Find where the given text appears and provide that cell's center as (X, Y) coordinate. 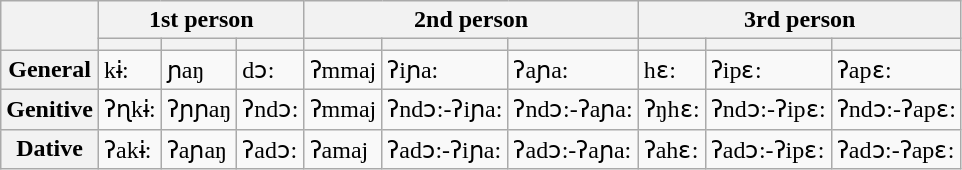
ʔiɲa: (445, 70)
General (50, 70)
ʔahɛ: (672, 149)
ɲaŋ (199, 70)
ʔakɨ: (130, 149)
ʔadɔ:-ʔiɲa: (445, 149)
Genitive (50, 109)
3rd person (800, 20)
2nd person (471, 20)
hɛ: (672, 70)
ʔɲɲaŋ (199, 109)
ʔamaj (343, 149)
ʔɳkɨ: (130, 109)
ʔndɔ: (270, 109)
ʔaɲa: (573, 70)
ʔadɔ:-ʔapɛ: (896, 149)
ʔndɔ:-ʔaɲa: (573, 109)
1st person (201, 20)
ʔadɔ:-ʔipɛ: (768, 149)
ʔŋhɛ: (672, 109)
ʔndɔ:-ʔipɛ: (768, 109)
ʔndɔ:-ʔapɛ: (896, 109)
dɔ: (270, 70)
ʔipɛ: (768, 70)
ʔaɲaŋ (199, 149)
ʔapɛ: (896, 70)
ʔadɔ: (270, 149)
kɨ: (130, 70)
ʔndɔ:-ʔiɲa: (445, 109)
Dative (50, 149)
ʔadɔ:-ʔaɲa: (573, 149)
